Determine the (x, y) coordinate at the center of the cell enclosing the given text.  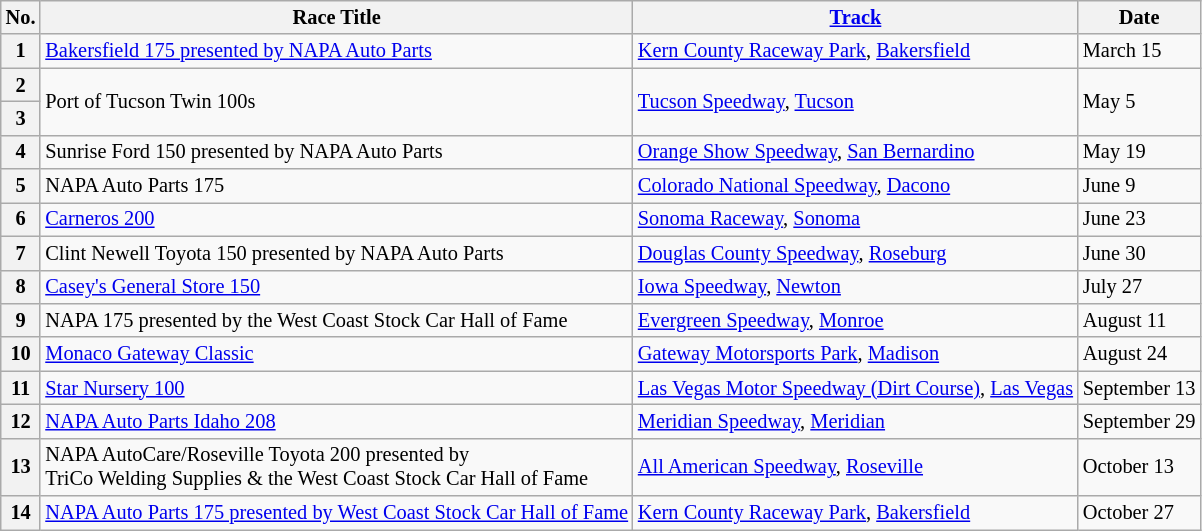
May 19 (1139, 152)
6 (21, 219)
3 (21, 118)
Bakersfield 175 presented by NAPA Auto Parts (336, 51)
2 (21, 85)
Monaco Gateway Classic (336, 354)
1 (21, 51)
Track (856, 17)
13 (21, 467)
Casey's General Store 150 (336, 287)
NAPA Auto Parts 175 presented by West Coast Stock Car Hall of Fame (336, 513)
June 23 (1139, 219)
Carneros 200 (336, 219)
September 29 (1139, 421)
11 (21, 388)
9 (21, 320)
14 (21, 513)
June 30 (1139, 253)
All American Speedway, Roseville (856, 467)
7 (21, 253)
June 9 (1139, 186)
Tucson Speedway, Tucson (856, 102)
NAPA 175 presented by the West Coast Stock Car Hall of Fame (336, 320)
September 13 (1139, 388)
Meridian Speedway, Meridian (856, 421)
August 11 (1139, 320)
8 (21, 287)
August 24 (1139, 354)
4 (21, 152)
No. (21, 17)
July 27 (1139, 287)
Sonoma Raceway, Sonoma (856, 219)
Gateway Motorsports Park, Madison (856, 354)
Sunrise Ford 150 presented by NAPA Auto Parts (336, 152)
Orange Show Speedway, San Bernardino (856, 152)
Clint Newell Toyota 150 presented by NAPA Auto Parts (336, 253)
Colorado National Speedway, Dacono (856, 186)
Evergreen Speedway, Monroe (856, 320)
October 13 (1139, 467)
Las Vegas Motor Speedway (Dirt Course), Las Vegas (856, 388)
Douglas County Speedway, Roseburg (856, 253)
March 15 (1139, 51)
NAPA Auto Parts Idaho 208 (336, 421)
12 (21, 421)
Port of Tucson Twin 100s (336, 102)
Date (1139, 17)
Race Title (336, 17)
Iowa Speedway, Newton (856, 287)
NAPA AutoCare/Roseville Toyota 200 presented byTriCo Welding Supplies & the West Coast Stock Car Hall of Fame (336, 467)
10 (21, 354)
October 27 (1139, 513)
Star Nursery 100 (336, 388)
May 5 (1139, 102)
NAPA Auto Parts 175 (336, 186)
5 (21, 186)
